Output the (x, y) coordinate of the center of the cell containing the given text.  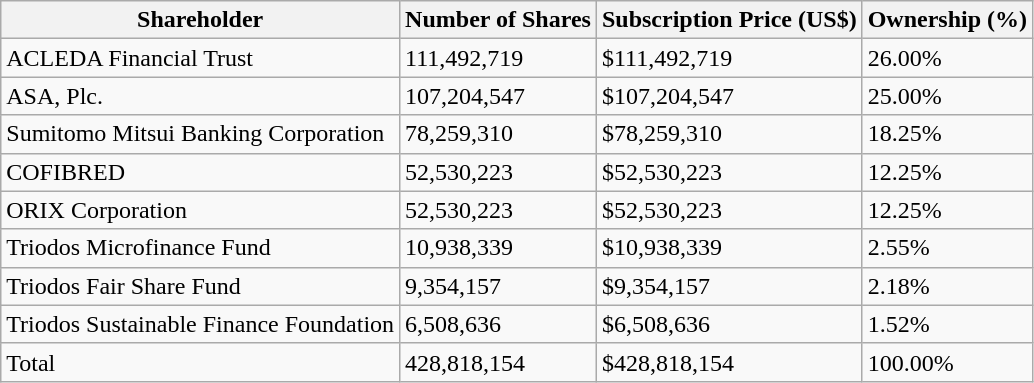
1.52% (947, 324)
Shareholder (200, 20)
78,259,310 (498, 134)
111,492,719 (498, 58)
10,938,339 (498, 248)
Total (200, 362)
ACLEDA Financial Trust (200, 58)
$9,354,157 (729, 286)
$428,818,154 (729, 362)
2.18% (947, 286)
Subscription Price (US$) (729, 20)
$107,204,547 (729, 96)
6,508,636 (498, 324)
25.00% (947, 96)
Triodos Microfinance Fund (200, 248)
$10,938,339 (729, 248)
26.00% (947, 58)
Triodos Sustainable Finance Foundation (200, 324)
$6,508,636 (729, 324)
2.55% (947, 248)
Number of Shares (498, 20)
428,818,154 (498, 362)
107,204,547 (498, 96)
18.25% (947, 134)
$78,259,310 (729, 134)
Triodos Fair Share Fund (200, 286)
$111,492,719 (729, 58)
100.00% (947, 362)
ORIX Corporation (200, 210)
Ownership (%) (947, 20)
9,354,157 (498, 286)
COFIBRED (200, 172)
Sumitomo Mitsui Banking Corporation (200, 134)
ASA, Plc. (200, 96)
